Pinpoint the cell where the given text exists, returning its (X, Y) midpoint coordinate. 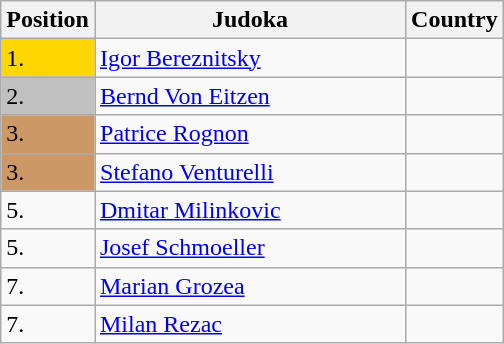
Judoka (250, 20)
Milan Rezac (250, 324)
Bernd Von Eitzen (250, 96)
Josef Schmoeller (250, 248)
1. (48, 58)
Igor Bereznitsky (250, 58)
Patrice Rognon (250, 134)
Marian Grozea (250, 286)
Country (455, 20)
Dmitar Milinkovic (250, 210)
Stefano Venturelli (250, 172)
Position (48, 20)
2. (48, 96)
